Capture the cell that displays the provided text and extract its (x, y) central coordinate. 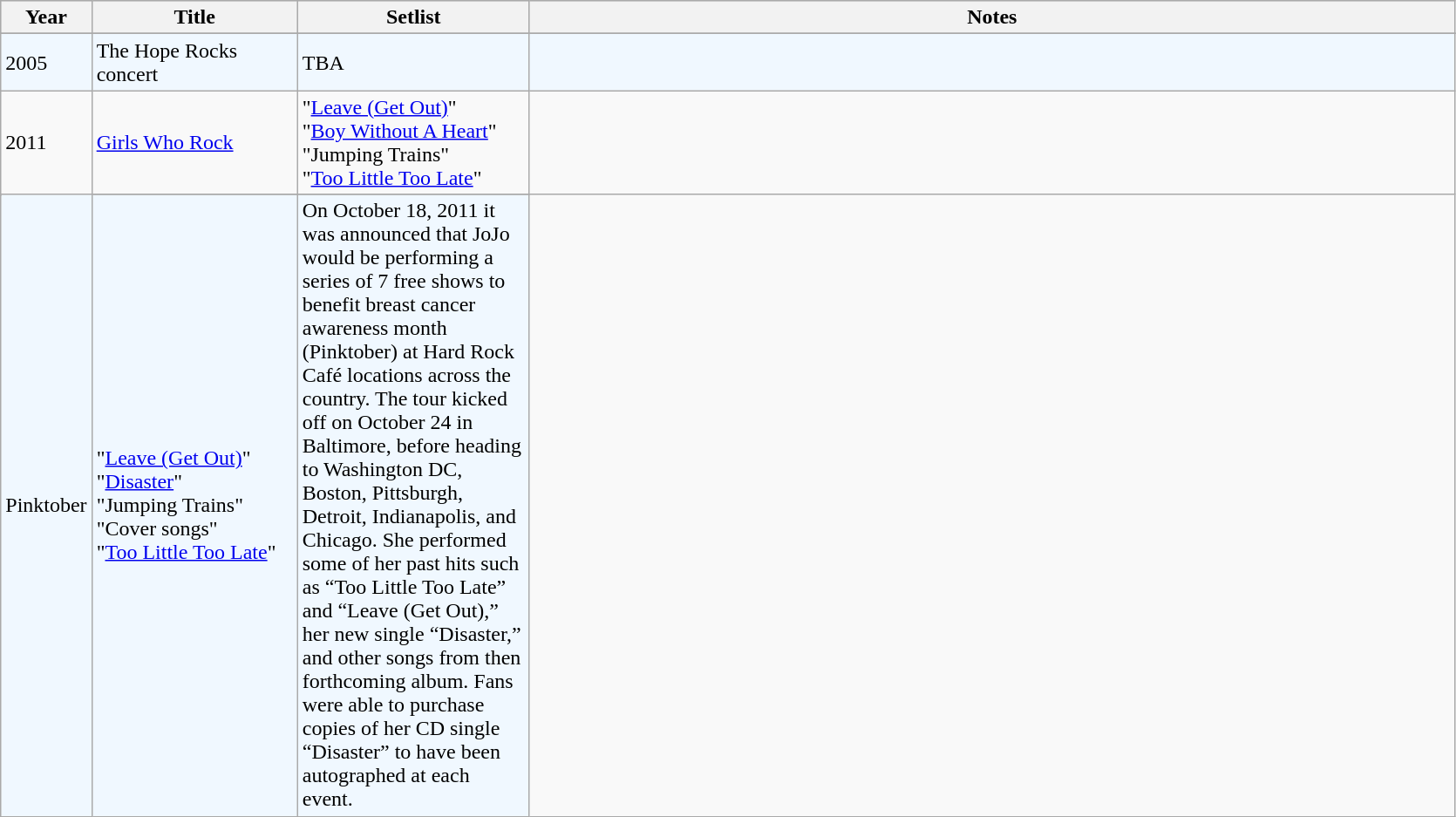
2011 (46, 143)
2005 (46, 63)
"Leave (Get Out)""Boy Without A Heart""Jumping Trains""Too Little Too Late" (413, 143)
Pinktober (46, 506)
Notes (992, 17)
Year (46, 17)
Setlist (413, 17)
"Leave (Get Out)""Disaster""Jumping Trains""Cover songs""Too Little Too Late" (194, 506)
Title (194, 17)
The Hope Rocks concert (194, 63)
TBA (413, 63)
Girls Who Rock (194, 143)
